Find where the given text appears and provide that cell's center as (x, y) coordinate. 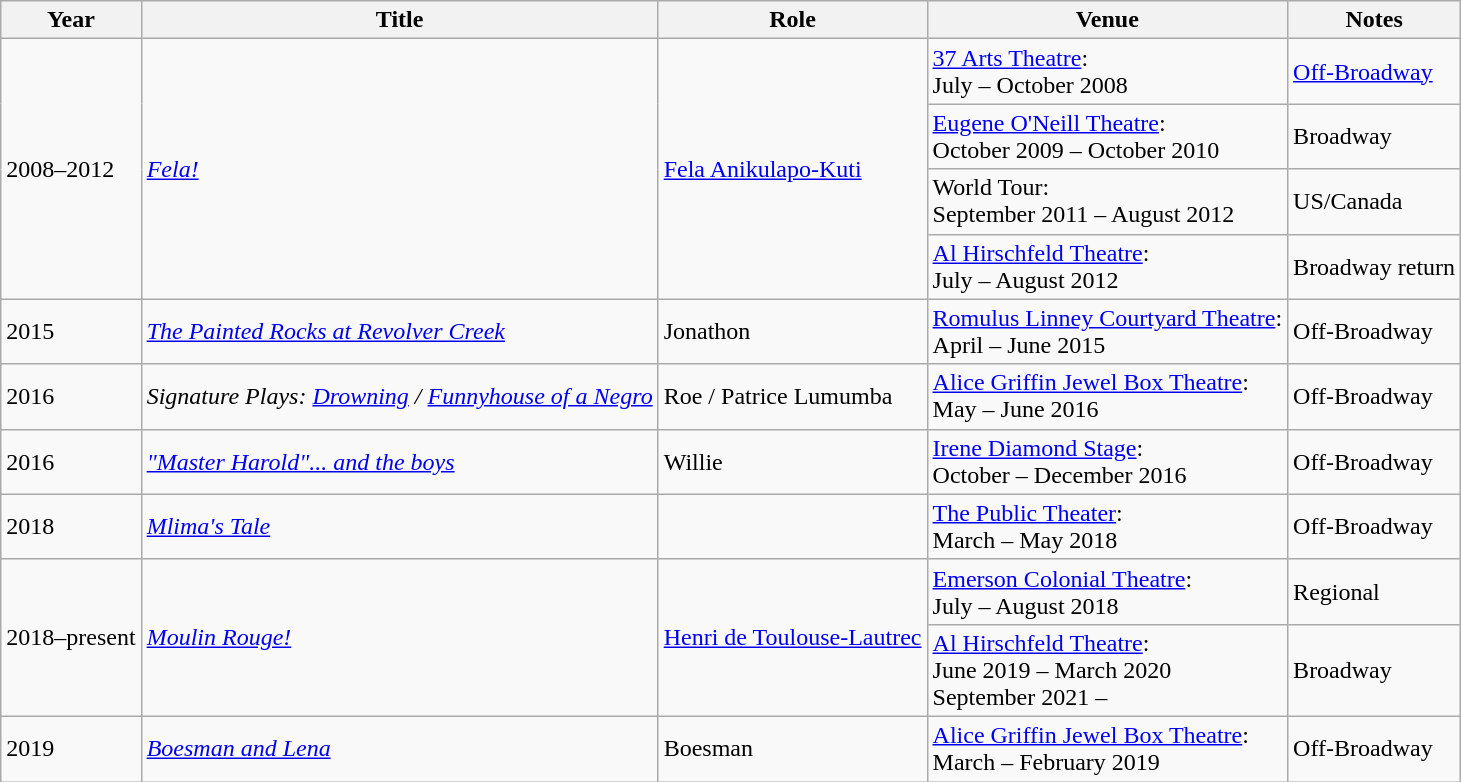
2018–present (71, 638)
37 Arts Theatre:July – October 2008 (1108, 72)
Alice Griffin Jewel Box Theatre:May – June 2016 (1108, 396)
Year (71, 20)
Venue (1108, 20)
World Tour:September 2011 – August 2012 (1108, 202)
Henri de Toulouse-Lautrec (792, 638)
Mlima's Tale (400, 526)
2018 (71, 526)
The Painted Rocks at Revolver Creek (400, 332)
Broadway return (1374, 266)
Alice Griffin Jewel Box Theatre:March – February 2019 (1108, 748)
"Master Harold"... and the boys (400, 462)
Signature Plays: Drowning / Funnyhouse of a Negro (400, 396)
Emerson Colonial Theatre:July – August 2018 (1108, 592)
Role (792, 20)
Moulin Rouge! (400, 638)
2015 (71, 332)
2008–2012 (71, 169)
Willie (792, 462)
Notes (1374, 20)
Eugene O'Neill Theatre:October 2009 – October 2010 (1108, 136)
Boesman and Lena (400, 748)
The Public Theater:March – May 2018 (1108, 526)
Fela Anikulapo-Kuti (792, 169)
Jonathon (792, 332)
Fela! (400, 169)
Irene Diamond Stage:October – December 2016 (1108, 462)
Romulus Linney Courtyard Theatre:April – June 2015 (1108, 332)
Regional (1374, 592)
2019 (71, 748)
Al Hirschfeld Theatre:July – August 2012 (1108, 266)
US/Canada (1374, 202)
Title (400, 20)
Roe / Patrice Lumumba (792, 396)
Boesman (792, 748)
Al Hirschfeld Theatre:June 2019 – March 2020September 2021 – (1108, 670)
